For the text-containing cell, return its midpoint in (x, y) coordinate format. 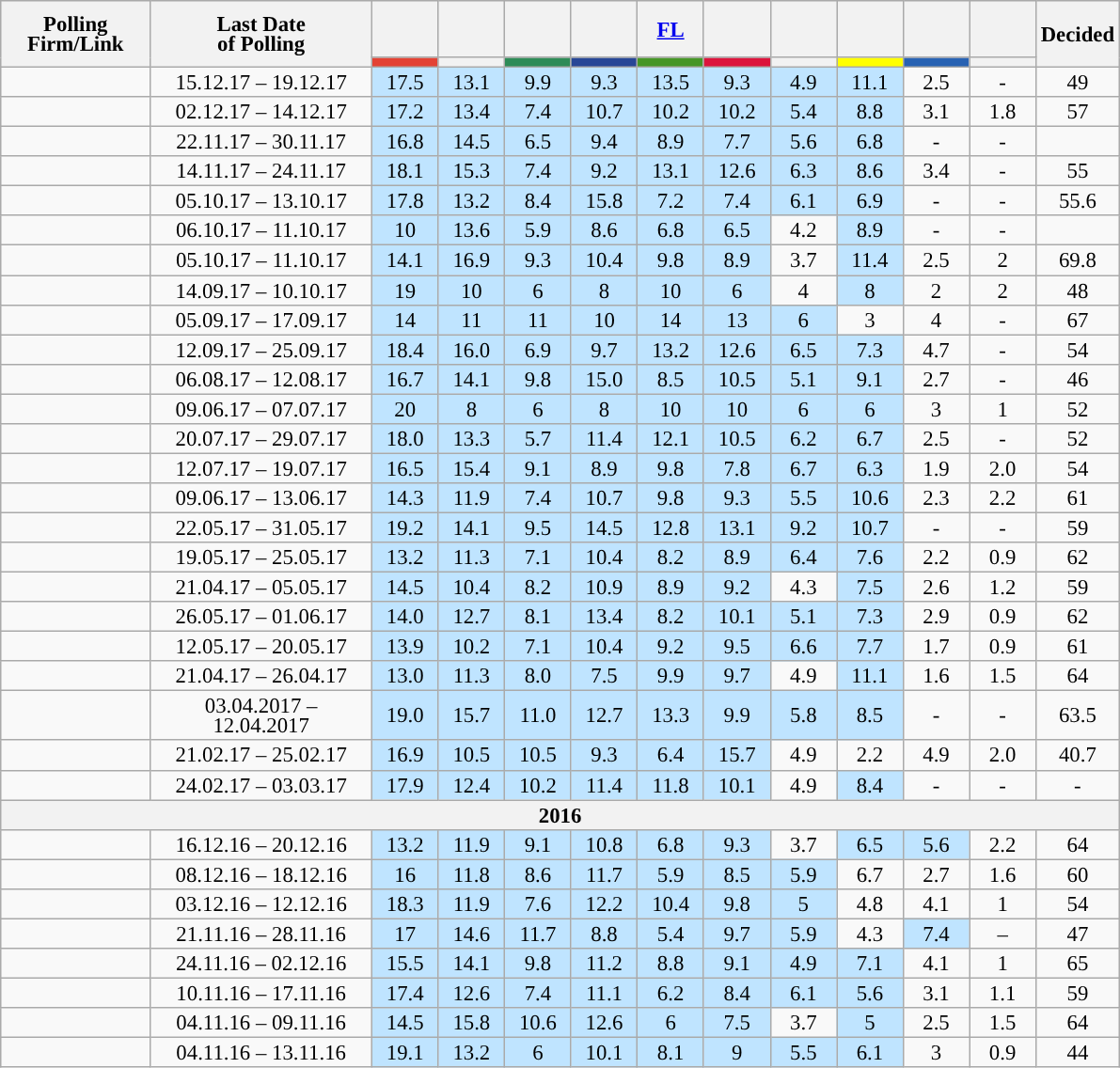
10.9 (604, 588)
Polling Firm/Link (75, 34)
11.2 (604, 964)
65 (1078, 964)
4.8 (871, 904)
17.9 (404, 785)
44 (1078, 1053)
22.05.17 – 31.05.17 (261, 527)
06.08.17 – 12.08.17 (261, 379)
14.0 (404, 617)
4.7 (937, 350)
20.07.17 – 29.07.17 (261, 439)
08.12.16 – 18.12.16 (261, 874)
03.12.16 – 12.12.16 (261, 904)
5.8 (803, 716)
20 (404, 409)
1.9 (937, 468)
04.11.16 – 13.11.16 (261, 1053)
05.10.17 – 13.10.17 (261, 201)
49 (1078, 83)
19.0 (404, 716)
4.2 (803, 231)
15.5 (404, 964)
1.8 (1002, 112)
24.11.16 – 02.12.16 (261, 964)
17 (404, 934)
19.1 (404, 1053)
2.3 (937, 498)
16.12.16 – 20.12.16 (261, 844)
26.05.17 – 01.06.17 (261, 617)
19 (404, 291)
18.1 (404, 171)
67 (1078, 320)
14.09.17 – 10.10.17 (261, 291)
Last Dateof Polling (261, 34)
18.4 (404, 350)
7.8 (737, 468)
14.6 (472, 934)
12.4 (472, 785)
40.7 (1078, 756)
17.4 (404, 993)
21.11.16 – 28.11.16 (261, 934)
18.0 (404, 439)
13.0 (404, 676)
14.3 (404, 498)
57 (1078, 112)
– (1002, 934)
05.09.17 – 17.09.17 (261, 320)
63.5 (1078, 716)
04.11.16 – 09.11.16 (261, 1023)
5.7 (538, 439)
10.11.16 – 17.11.16 (261, 993)
12.1 (671, 439)
69.8 (1078, 260)
09.06.17 – 07.07.17 (261, 409)
1.1 (1002, 993)
3.4 (937, 171)
05.10.17 – 11.10.17 (261, 260)
47 (1078, 934)
13.5 (671, 83)
16.0 (472, 350)
12.09.17 – 25.09.17 (261, 350)
22.11.17 – 30.11.17 (261, 142)
19.2 (404, 527)
15.4 (472, 468)
21.02.17 – 25.02.17 (261, 756)
1.2 (1002, 588)
03.04.2017 – 12.04.2017 (261, 716)
48 (1078, 291)
16.8 (404, 142)
18.3 (404, 904)
9.4 (604, 142)
13 (737, 320)
12.2 (604, 904)
9 (737, 1053)
6.6 (803, 647)
12.07.17 – 19.07.17 (261, 468)
2.9 (937, 617)
55.6 (1078, 201)
21.04.17 – 05.05.17 (261, 588)
Decided (1078, 34)
17.2 (404, 112)
1.7 (937, 647)
12.8 (671, 527)
09.06.17 – 13.06.17 (261, 498)
60 (1078, 874)
7.2 (671, 201)
FL (671, 29)
2016 (560, 815)
16 (404, 874)
06.10.17 – 11.10.17 (261, 231)
19.05.17 – 25.05.17 (261, 558)
15.12.17 – 19.12.17 (261, 83)
8.0 (538, 676)
21.04.17 – 26.04.17 (261, 676)
13.6 (472, 231)
2.6 (937, 588)
24.02.17 – 03.03.17 (261, 785)
12.05.17 – 20.05.17 (261, 647)
15.0 (604, 379)
14.11.17 – 24.11.17 (261, 171)
15.3 (472, 171)
55 (1078, 171)
13.9 (404, 647)
16.7 (404, 379)
17.5 (404, 83)
17.8 (404, 201)
02.12.17 – 14.12.17 (261, 112)
11.0 (538, 716)
10.8 (604, 844)
16.5 (404, 468)
46 (1078, 379)
